Scan for the cell matching the given text and deliver its [x, y] coordinate at center. 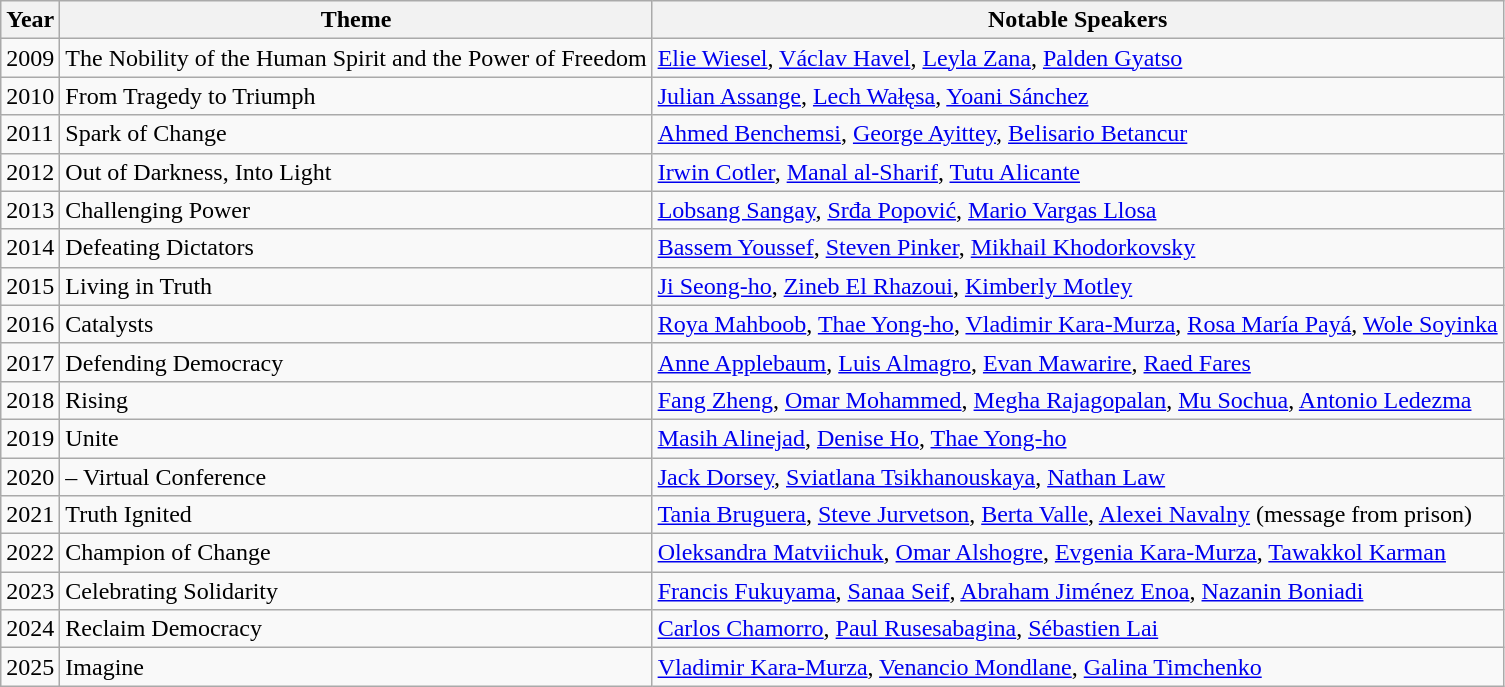
Rising [356, 400]
Irwin Cotler, Manal al-Sharif, Tutu Alicante [1078, 172]
2020 [30, 477]
2011 [30, 134]
Roya Mahboob, Thae Yong-ho, Vladimir Kara-Murza, Rosa María Payá, Wole Soyinka [1078, 324]
2013 [30, 210]
2014 [30, 248]
Oleksandra Matviichuk, Omar Alshogre, Evgenia Kara-Murza, Tawakkol Karman [1078, 553]
Living in Truth [356, 286]
Notable Speakers [1078, 20]
2015 [30, 286]
Francis Fukuyama, Sanaa Seif, Abraham Jiménez Enoa, Nazanin Boniadi [1078, 591]
2017 [30, 362]
2023 [30, 591]
Imagine [356, 667]
Reclaim Democracy [356, 629]
Masih Alinejad, Denise Ho, Thae Yong-ho [1078, 438]
Defeating Dictators [356, 248]
Spark of Change [356, 134]
Celebrating Solidarity [356, 591]
– Virtual Conference [356, 477]
Ji Seong-ho, Zineb El Rhazoui, Kimberly Motley [1078, 286]
Carlos Chamorro, Paul Rusesabagina, Sébastien Lai [1078, 629]
Elie Wiesel, Václav Havel, Leyla Zana, Palden Gyatso [1078, 58]
Bassem Youssef, Steven Pinker, Mikhail Khodorkovsky [1078, 248]
2010 [30, 96]
2021 [30, 515]
2025 [30, 667]
Unite [356, 438]
From Tragedy to Triumph [356, 96]
2018 [30, 400]
Catalysts [356, 324]
2024 [30, 629]
Jack Dorsey, Sviatlana Tsikhanouskaya, Nathan Law [1078, 477]
Anne Applebaum, Luis Almagro, Evan Mawarire, Raed Fares [1078, 362]
2019 [30, 438]
The Nobility of the Human Spirit and the Power of Freedom [356, 58]
Out of Darkness, Into Light [356, 172]
Lobsang Sangay, Srđa Popović, Mario Vargas Llosa [1078, 210]
2012 [30, 172]
2009 [30, 58]
Champion of Change [356, 553]
Defending Democracy [356, 362]
Challenging Power [356, 210]
Year [30, 20]
2016 [30, 324]
Truth Ignited [356, 515]
Vladimir Kara-Murza, Venancio Mondlane, Galina Timchenko [1078, 667]
Theme [356, 20]
Tania Bruguera, Steve Jurvetson, Berta Valle, Alexei Navalny (message from prison) [1078, 515]
Julian Assange, Lech Wałęsa, Yoani Sánchez [1078, 96]
Fang Zheng, Omar Mohammed, Megha Rajagopalan, Mu Sochua, Antonio Ledezma [1078, 400]
Ahmed Benchemsi, George Ayittey, Belisario Betancur [1078, 134]
2022 [30, 553]
